Capture the cell that displays the provided text and extract its (x, y) central coordinate. 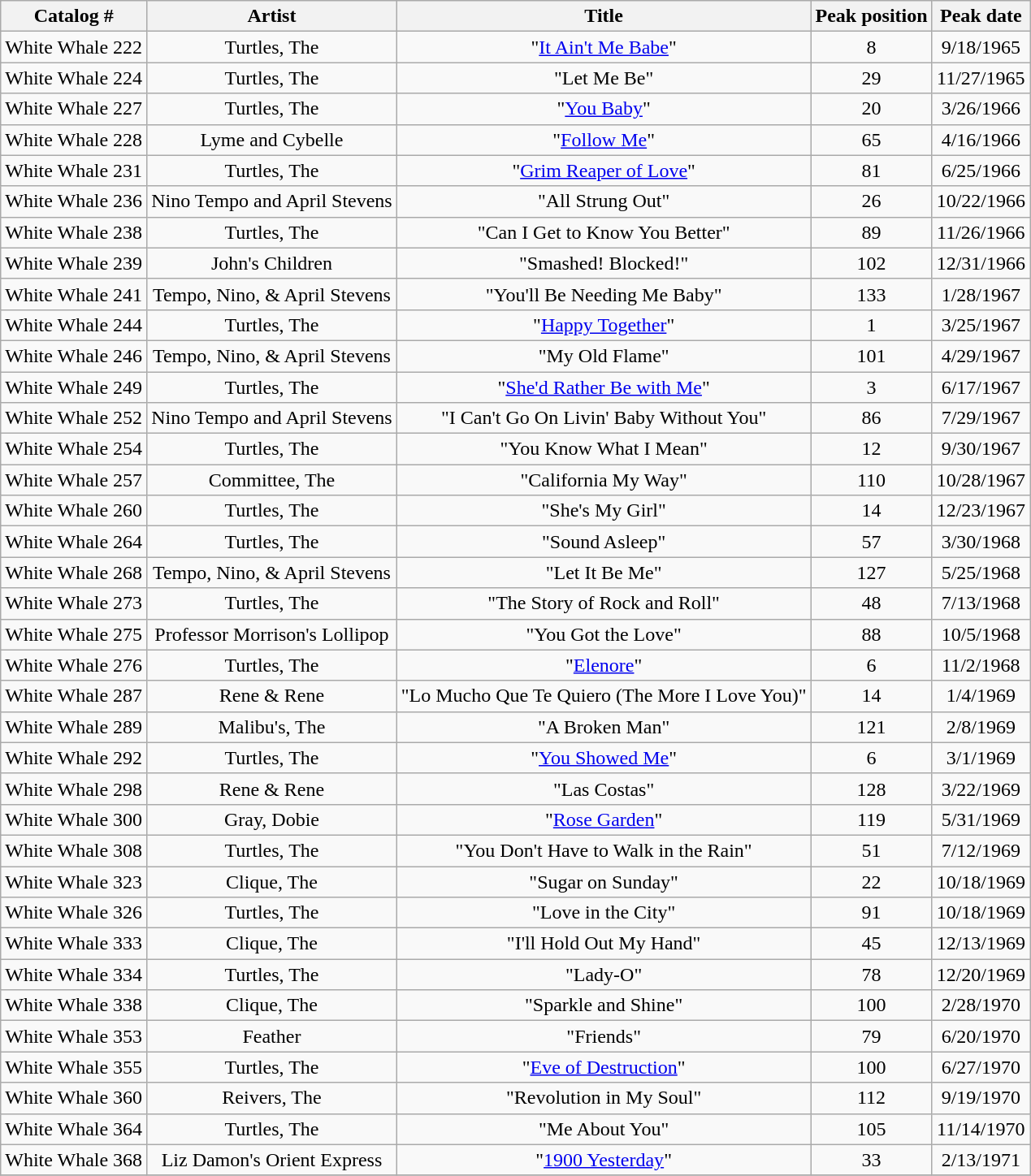
89 (871, 232)
3/25/1967 (981, 325)
"She'd Rather Be with Me" (604, 387)
"Friends" (604, 1036)
"Love in the City" (604, 913)
6/20/1970 (981, 1036)
White Whale 252 (74, 418)
7/13/1968 (981, 603)
112 (871, 1098)
Peak date (981, 16)
119 (871, 819)
"Eve of Destruction" (604, 1067)
9/18/1965 (981, 47)
"I'll Hold Out My Hand" (604, 944)
"A Broken Man" (604, 727)
133 (871, 294)
"It Ain't Me Babe" (604, 47)
4/16/1966 (981, 140)
"You Know What I Mean" (604, 449)
102 (871, 263)
127 (871, 573)
Peak position (871, 16)
Artist (272, 16)
"The Story of Rock and Roll" (604, 603)
"You Don't Have to Walk in the Rain" (604, 850)
White Whale 241 (74, 294)
Feather (272, 1036)
33 (871, 1160)
2/8/1969 (981, 727)
81 (871, 171)
11/26/1966 (981, 232)
"Sound Asleep" (604, 542)
White Whale 300 (74, 819)
White Whale 355 (74, 1067)
White Whale 227 (74, 109)
"I Can't Go On Livin' Baby Without You" (604, 418)
79 (871, 1036)
White Whale 249 (74, 387)
88 (871, 634)
Gray, Dobie (272, 819)
"Las Costas" (604, 789)
"California My Way" (604, 480)
White Whale 257 (74, 480)
128 (871, 789)
White Whale 254 (74, 449)
105 (871, 1129)
65 (871, 140)
3 (871, 387)
3/22/1969 (981, 789)
Catalog # (74, 16)
White Whale 287 (74, 696)
Professor Morrison's Lollipop (272, 634)
"Lo Mucho Que Te Quiero (The More I Love You)" (604, 696)
11/2/1968 (981, 665)
"1900 Yesterday" (604, 1160)
"Sugar on Sunday" (604, 881)
White Whale 276 (74, 665)
"She's My Girl" (604, 511)
5/31/1969 (981, 819)
Malibu's, The (272, 727)
1/4/1969 (981, 696)
White Whale 368 (74, 1160)
9/19/1970 (981, 1098)
White Whale 333 (74, 944)
12/13/1969 (981, 944)
121 (871, 727)
"Follow Me" (604, 140)
10/22/1966 (981, 201)
White Whale 231 (74, 171)
"Rose Garden" (604, 819)
"Revolution in My Soul" (604, 1098)
White Whale 273 (74, 603)
3/1/1969 (981, 758)
"You'll Be Needing Me Baby" (604, 294)
White Whale 323 (74, 881)
12 (871, 449)
White Whale 298 (74, 789)
8 (871, 47)
White Whale 326 (74, 913)
"All Strung Out" (604, 201)
White Whale 308 (74, 850)
"You Got the Love" (604, 634)
10/28/1967 (981, 480)
5/25/1968 (981, 573)
6/25/1966 (981, 171)
20 (871, 109)
7/29/1967 (981, 418)
4/29/1967 (981, 356)
48 (871, 603)
"You Baby" (604, 109)
White Whale 244 (74, 325)
White Whale 289 (74, 727)
White Whale 260 (74, 511)
White Whale 334 (74, 975)
White Whale 246 (74, 356)
White Whale 353 (74, 1036)
White Whale 360 (74, 1098)
White Whale 239 (74, 263)
10/5/1968 (981, 634)
"Me About You" (604, 1129)
White Whale 224 (74, 78)
12/20/1969 (981, 975)
Committee, The (272, 480)
White Whale 364 (74, 1129)
"Sparkle and Shine" (604, 1005)
6/17/1967 (981, 387)
22 (871, 881)
"Happy Together" (604, 325)
"Elenore" (604, 665)
2/28/1970 (981, 1005)
45 (871, 944)
86 (871, 418)
White Whale 292 (74, 758)
9/30/1967 (981, 449)
White Whale 264 (74, 542)
"Lady-O" (604, 975)
51 (871, 850)
"You Showed Me" (604, 758)
12/31/1966 (981, 263)
3/26/1966 (981, 109)
12/23/1967 (981, 511)
3/30/1968 (981, 542)
White Whale 338 (74, 1005)
57 (871, 542)
91 (871, 913)
6/27/1970 (981, 1067)
26 (871, 201)
Lyme and Cybelle (272, 140)
"Smashed! Blocked!" (604, 263)
John's Children (272, 263)
White Whale 228 (74, 140)
1/28/1967 (981, 294)
Reivers, The (272, 1098)
"Grim Reaper of Love" (604, 171)
7/12/1969 (981, 850)
11/27/1965 (981, 78)
29 (871, 78)
2/13/1971 (981, 1160)
Title (604, 16)
White Whale 275 (74, 634)
78 (871, 975)
1 (871, 325)
101 (871, 356)
Liz Damon's Orient Express (272, 1160)
"Can I Get to Know You Better" (604, 232)
"Let It Be Me" (604, 573)
White Whale 222 (74, 47)
White Whale 238 (74, 232)
White Whale 236 (74, 201)
"My Old Flame" (604, 356)
110 (871, 480)
11/14/1970 (981, 1129)
"Let Me Be" (604, 78)
White Whale 268 (74, 573)
